From the cell containing the given text, extract its center point as (x, y) coordinate. 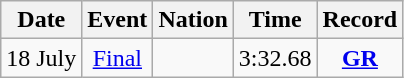
Time (275, 20)
Event (118, 20)
GR (360, 58)
Final (118, 58)
3:32.68 (275, 58)
Date (42, 20)
Record (360, 20)
18 July (42, 58)
Nation (193, 20)
